Determine the (X, Y) coordinate at the center of the cell enclosing the given text.  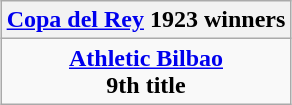
Athletic Bilbao9th title (146, 72)
Copa del Rey 1923 winners (146, 20)
